Extract the [x, y] coordinate from the center of the cell holding the provided text.  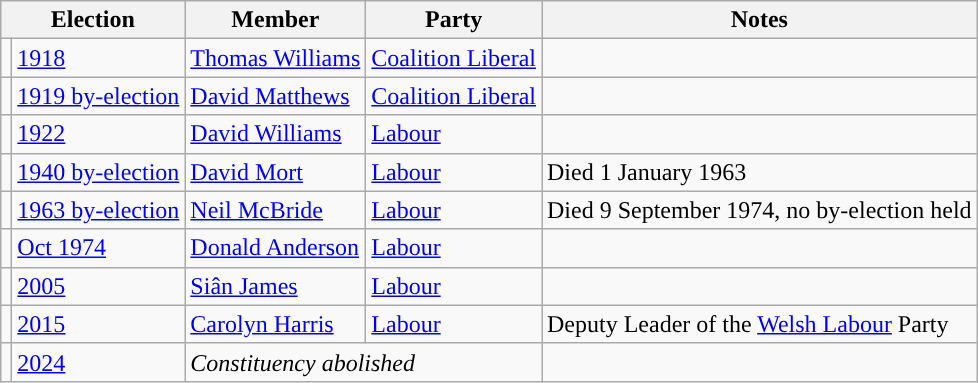
Constituency abolished [364, 362]
2024 [98, 362]
1963 by-election [98, 210]
2005 [98, 286]
1918 [98, 58]
1922 [98, 134]
David Matthews [276, 96]
Deputy Leader of the Welsh Labour Party [760, 324]
Died 1 January 1963 [760, 172]
David Williams [276, 134]
Carolyn Harris [276, 324]
1940 by-election [98, 172]
Party [454, 20]
Neil McBride [276, 210]
Donald Anderson [276, 248]
Oct 1974 [98, 248]
2015 [98, 324]
Siân James [276, 286]
Thomas Williams [276, 58]
Died 9 September 1974, no by-election held [760, 210]
1919 by-election [98, 96]
Member [276, 20]
David Mort [276, 172]
Notes [760, 20]
Election [93, 20]
